Return the (X, Y) coordinate for the center point of the cell that contains the specified text.  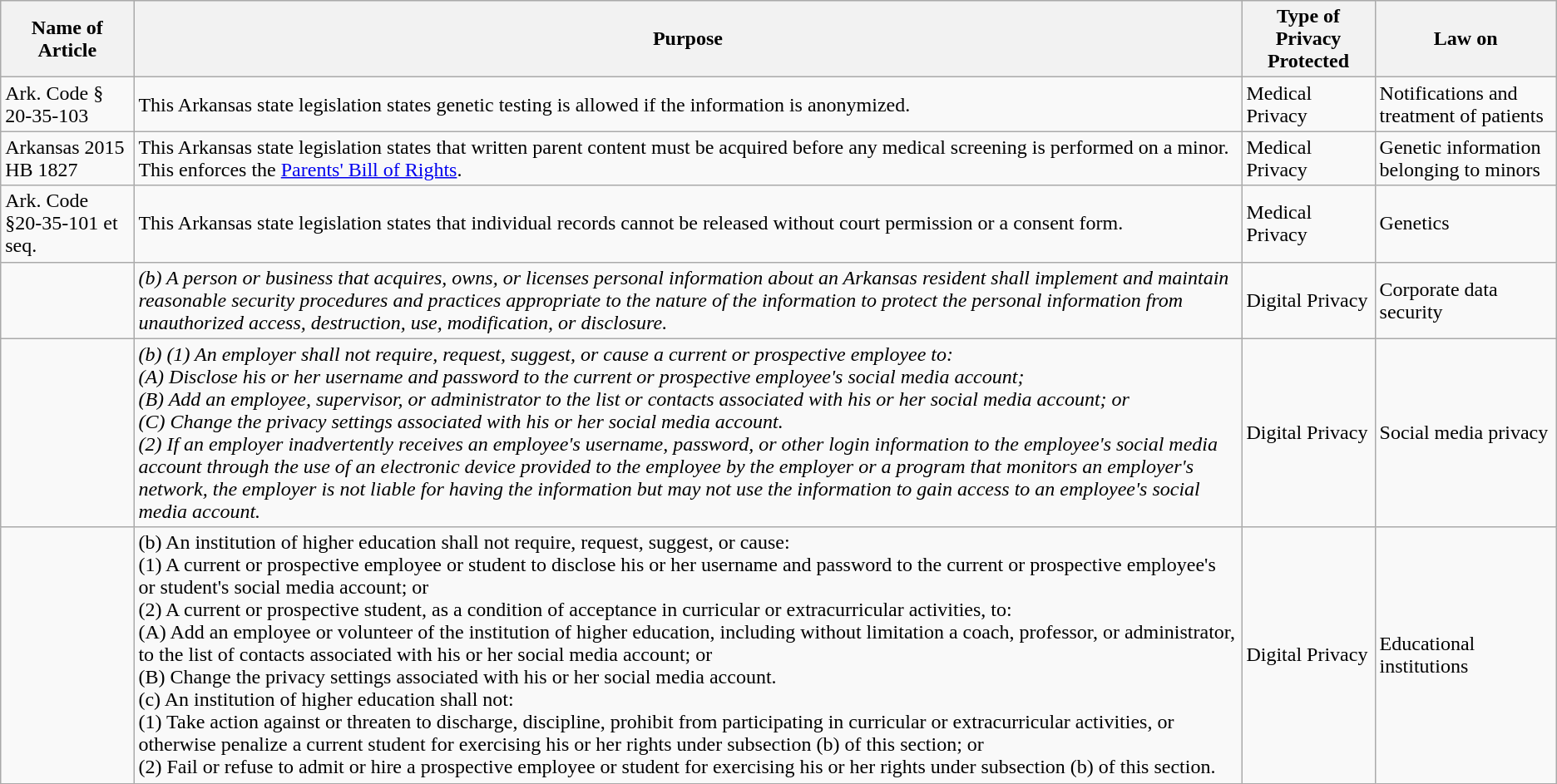
Notifications and treatment of patients (1466, 105)
Name of Article (67, 39)
Purpose (688, 39)
Type of Privacy Protected (1308, 39)
Law on (1466, 39)
Educational institutions (1466, 655)
Arkansas 2015 HB 1827 (67, 158)
Social media privacy (1466, 432)
Genetics (1466, 224)
Ark. Code § 20-35-103 (67, 105)
Corporate data security (1466, 300)
This Arkansas state legislation states genetic testing is allowed if the information is anonymized. (688, 105)
Ark. Code §20-35-101 et seq. (67, 224)
Genetic information belonging to minors (1466, 158)
This Arkansas state legislation states that individual records cannot be released without court permission or a consent form. (688, 224)
